Capture the cell that displays the provided text and extract its [x, y] central coordinate. 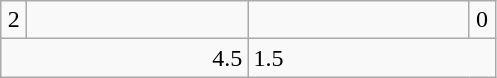
0 [482, 20]
2 [14, 20]
4.5 [124, 58]
1.5 [372, 58]
